Detect which cell encompasses the target text, then output its [x, y] center coordinate. 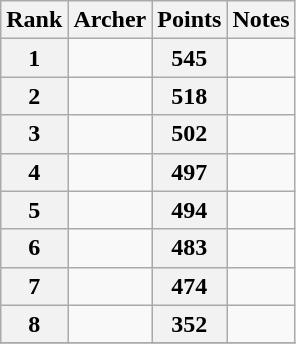
7 [34, 286]
518 [190, 96]
4 [34, 172]
474 [190, 286]
352 [190, 324]
497 [190, 172]
Rank [34, 20]
8 [34, 324]
5 [34, 210]
2 [34, 96]
3 [34, 134]
1 [34, 58]
494 [190, 210]
Points [190, 20]
Archer [110, 20]
483 [190, 248]
545 [190, 58]
6 [34, 248]
Notes [261, 20]
502 [190, 134]
